Locate the cell with the specified text and output its (x, y) center coordinate. 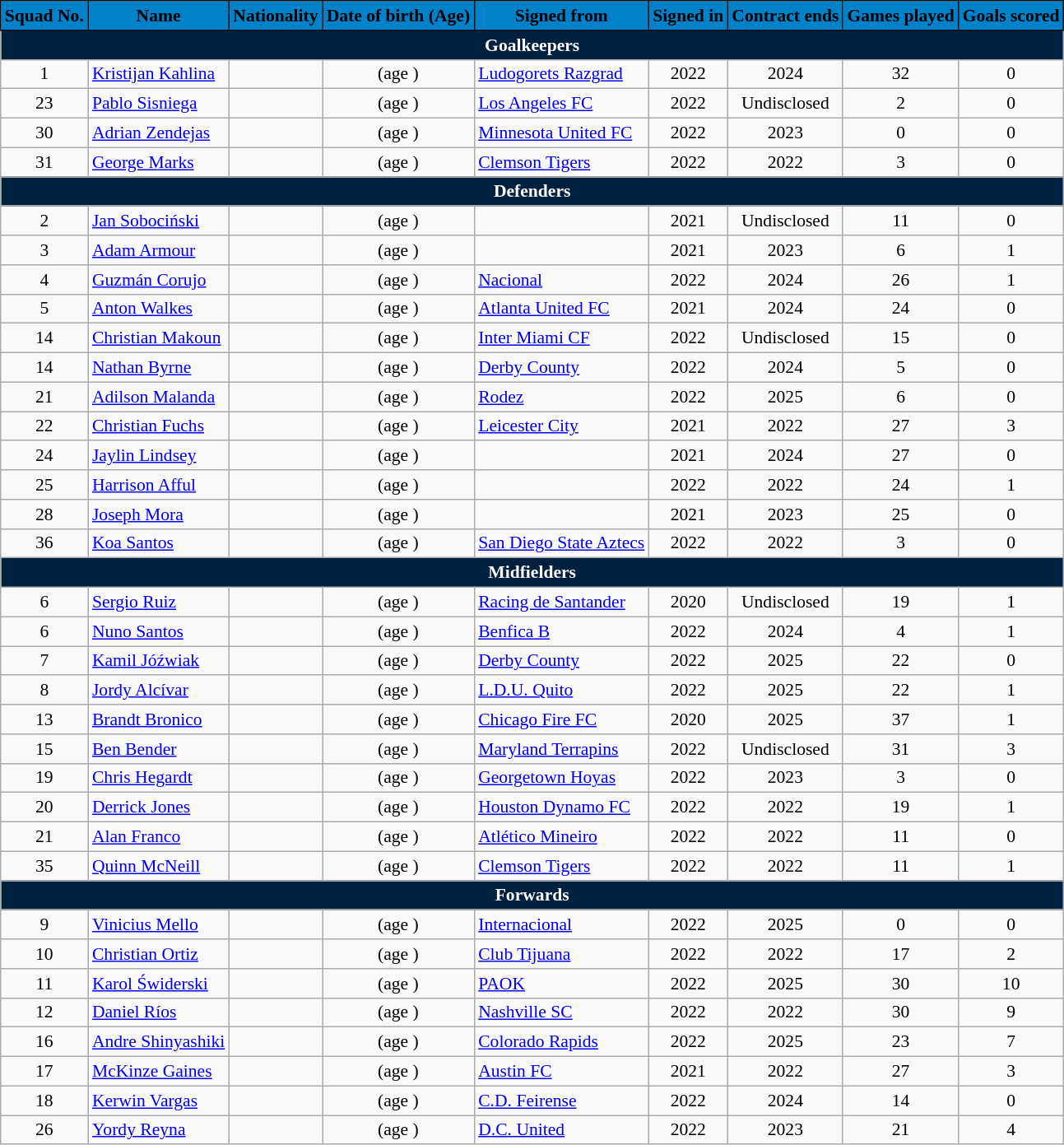
PAOK (561, 984)
Adam Armour (158, 250)
Signed in (688, 16)
Jaylin Lindsey (158, 456)
Alan Franco (158, 837)
Adilson Malanda (158, 397)
Guzmán Corujo (158, 280)
Atlanta United FC (561, 309)
Ludogorets Razgrad (561, 74)
San Diego State Aztecs (561, 543)
Chris Hegardt (158, 778)
Koa Santos (158, 543)
Nuno Santos (158, 631)
Nathan Byrne (158, 368)
Club Tijuana (561, 954)
Ben Bender (158, 749)
Leicester City (561, 426)
Squad No. (44, 16)
Georgetown Hoyas (561, 778)
Signed from (561, 16)
D.C. United (561, 1130)
C.D. Feirense (561, 1101)
Daniel Ríos (158, 1012)
Andre Shinyashiki (158, 1042)
Forwards (532, 896)
Racing de Santander (561, 603)
Christian Fuchs (158, 426)
Jordy Alcívar (158, 691)
Sergio Ruiz (158, 603)
Pablo Sisniega (158, 104)
Games played (900, 16)
L.D.U. Quito (561, 691)
Harrison Afful (158, 485)
Los Angeles FC (561, 104)
Defenders (532, 192)
35 (44, 866)
Brandt Bronico (158, 719)
Nacional (561, 280)
Date of birth (Age) (398, 16)
Colorado Rapids (561, 1042)
13 (44, 719)
Midfielders (532, 573)
20 (44, 808)
Houston Dynamo FC (561, 808)
36 (44, 543)
Contract ends (785, 16)
18 (44, 1101)
Quinn McNeill (158, 866)
Goals scored (1011, 16)
28 (44, 514)
McKinze Gaines (158, 1072)
Nationality (275, 16)
George Marks (158, 162)
37 (900, 719)
Inter Miami CF (561, 338)
Maryland Terrapins (561, 749)
Chicago Fire FC (561, 719)
Kristijan Kahlina (158, 74)
Rodez (561, 397)
Anton Walkes (158, 309)
Karol Świderski (158, 984)
Christian Ortiz (158, 954)
Joseph Mora (158, 514)
16 (44, 1042)
Kamil Jóźwiak (158, 661)
Christian Makoun (158, 338)
Name (158, 16)
8 (44, 691)
Adrian Zendejas (158, 133)
Internacional (561, 925)
Kerwin Vargas (158, 1101)
Jan Sobociński (158, 221)
Yordy Reyna (158, 1130)
Austin FC (561, 1072)
Vinicius Mello (158, 925)
Atlético Mineiro (561, 837)
Minnesota United FC (561, 133)
Goalkeepers (532, 45)
Nashville SC (561, 1012)
Benfica B (561, 631)
Derrick Jones (158, 808)
12 (44, 1012)
32 (900, 74)
